Detect which cell encompasses the target text, then output its [x, y] center coordinate. 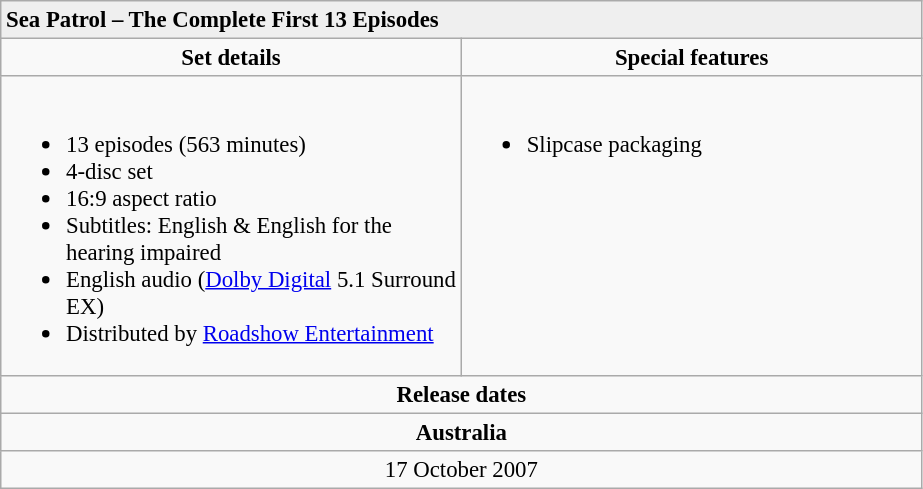
Australia [462, 432]
Release dates [462, 394]
Slipcase packaging [692, 226]
Sea Patrol – The Complete First 13 Episodes [462, 20]
Special features [692, 58]
17 October 2007 [462, 469]
Set details [232, 58]
